Pinpoint the cell where the given text exists, returning its [X, Y] midpoint coordinate. 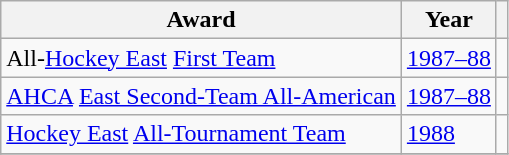
AHCA East Second-Team All-American [202, 96]
Year [448, 20]
All-Hockey East First Team [202, 58]
Award [202, 20]
1988 [448, 134]
Hockey East All-Tournament Team [202, 134]
